Capture the cell that displays the provided text and extract its [x, y] central coordinate. 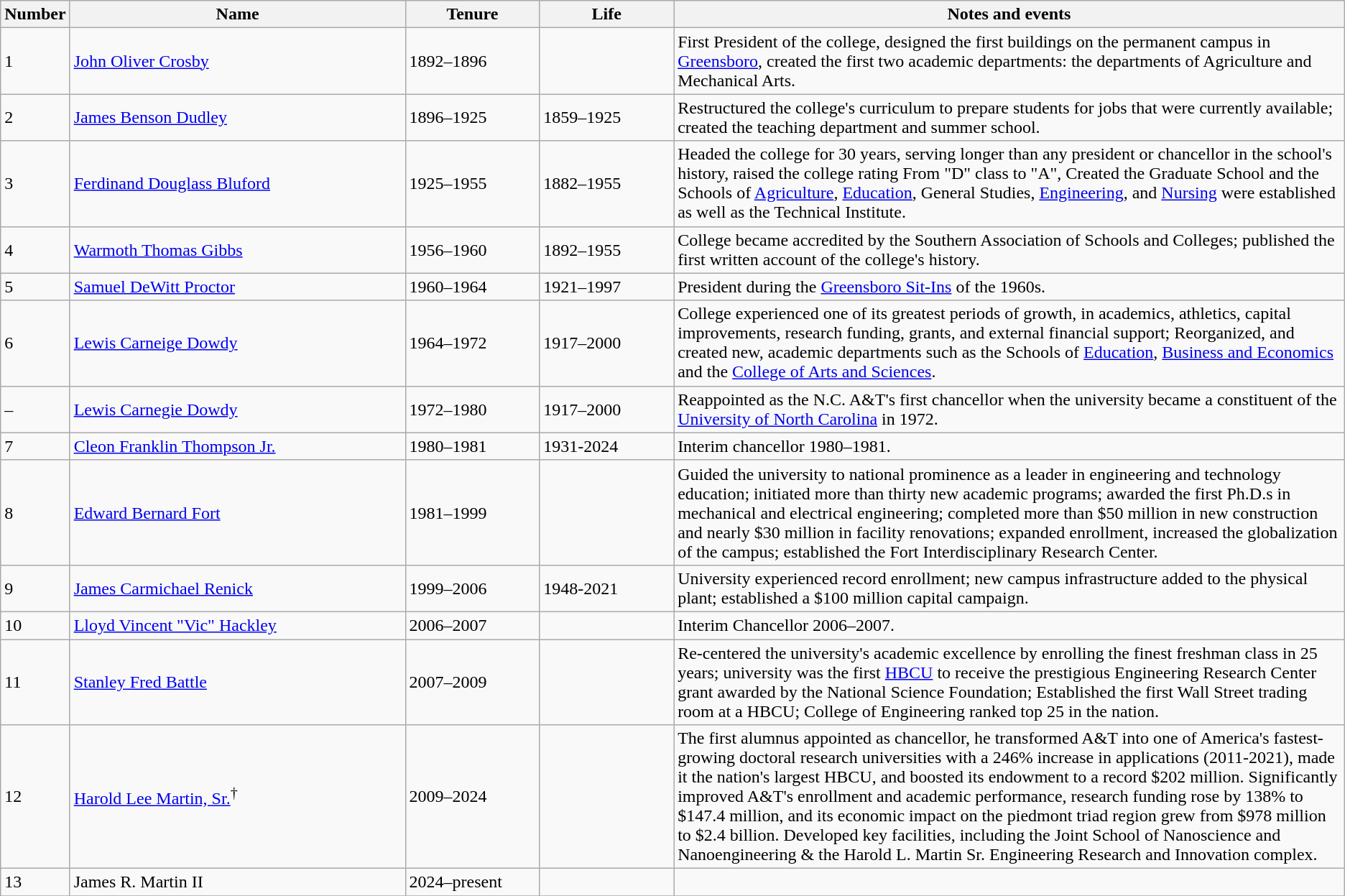
Interim Chancellor 2006–2007. [1009, 625]
1925–1955 [473, 184]
Interim chancellor 1980–1981. [1009, 446]
13 [35, 882]
1892–1896 [473, 61]
Lewis Carneige Dowdy [237, 343]
John Oliver Crosby [237, 61]
1882–1955 [606, 184]
Life [606, 14]
Number [35, 14]
8 [35, 512]
Ferdinand Douglass Bluford [237, 184]
2007–2009 [473, 683]
Samuel DeWitt Proctor [237, 287]
2006–2007 [473, 625]
9 [35, 588]
University experienced record enrollment; new campus infrastructure added to the physical plant; established a $100 million capital campaign. [1009, 588]
1972–1980 [473, 410]
1960–1964 [473, 287]
College became accredited by the Southern Association of Schools and Colleges; published the first written account of the college's history. [1009, 250]
Reappointed as the N.C. A&T's first chancellor when the university became a constituent of the University of North Carolina in 1972. [1009, 410]
11 [35, 683]
Name [237, 14]
Lloyd Vincent "Vic" Hackley [237, 625]
2009–2024 [473, 797]
7 [35, 446]
James Carmichael Renick [237, 588]
4 [35, 250]
2024–present [473, 882]
1981–1999 [473, 512]
1896–1925 [473, 118]
Cleon Franklin Thompson Jr. [237, 446]
3 [35, 184]
6 [35, 343]
1931-2024 [606, 446]
5 [35, 287]
Restructured the college's curriculum to prepare students for jobs that were currently available; created the teaching department and summer school. [1009, 118]
Stanley Fred Battle [237, 683]
1964–1972 [473, 343]
Notes and events [1009, 14]
1948-2021 [606, 588]
James R. Martin II [237, 882]
President during the Greensboro Sit-Ins of the 1960s. [1009, 287]
1 [35, 61]
1980–1981 [473, 446]
10 [35, 625]
Warmoth Thomas Gibbs [237, 250]
Lewis Carnegie Dowdy [237, 410]
1956–1960 [473, 250]
Harold Lee Martin, Sr.† [237, 797]
1999–2006 [473, 588]
– [35, 410]
Tenure [473, 14]
James Benson Dudley [237, 118]
1859–1925 [606, 118]
1892–1955 [606, 250]
1921–1997 [606, 287]
12 [35, 797]
2 [35, 118]
Edward Bernard Fort [237, 512]
